Capture the cell that displays the provided text and extract its [X, Y] central coordinate. 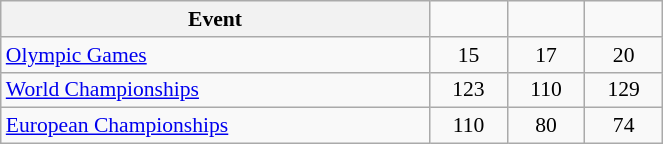
123 [468, 90]
20 [623, 55]
17 [546, 55]
Event [216, 19]
129 [623, 90]
80 [546, 126]
Olympic Games [216, 55]
European Championships [216, 126]
74 [623, 126]
15 [468, 55]
World Championships [216, 90]
